Output the [x, y] coordinate of the center of the cell containing the given text.  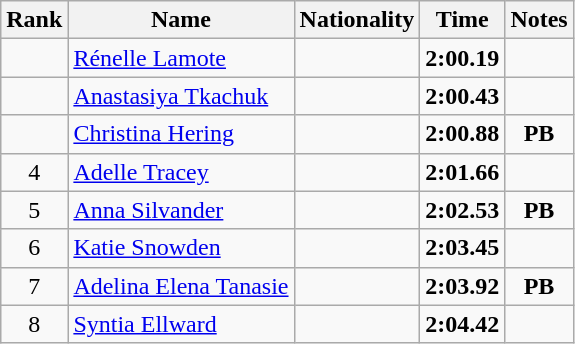
Christina Hering [181, 134]
4 [34, 172]
Syntia Ellward [181, 324]
Anna Silvander [181, 210]
Rank [34, 20]
2:01.66 [462, 172]
5 [34, 210]
Nationality [357, 20]
Time [462, 20]
2:00.88 [462, 134]
8 [34, 324]
7 [34, 286]
2:03.45 [462, 248]
2:00.19 [462, 58]
2:04.42 [462, 324]
Katie Snowden [181, 248]
Adelina Elena Tanasie [181, 286]
Adelle Tracey [181, 172]
Rénelle Lamote [181, 58]
2:02.53 [462, 210]
6 [34, 248]
2:03.92 [462, 286]
Notes [539, 20]
Name [181, 20]
Anastasiya Tkachuk [181, 96]
2:00.43 [462, 96]
